Detect which cell encompasses the target text, then output its (x, y) center coordinate. 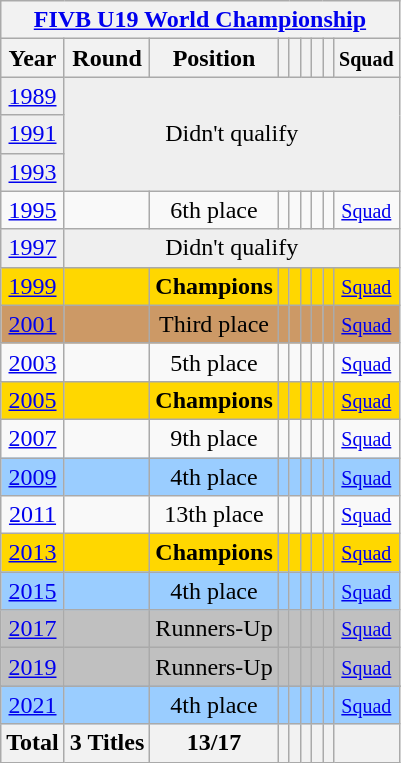
1991 (33, 134)
1993 (33, 172)
2021 (33, 705)
2007 (33, 438)
1999 (33, 286)
13/17 (214, 743)
2019 (33, 667)
Position (214, 58)
2013 (33, 553)
13th place (214, 515)
FIVB U19 World Championship (200, 20)
2015 (33, 591)
2001 (33, 324)
2017 (33, 629)
2003 (33, 362)
9th place (214, 438)
3 Titles (107, 743)
1995 (33, 210)
Third place (214, 324)
Year (33, 58)
6th place (214, 210)
Total (33, 743)
2011 (33, 515)
2005 (33, 400)
5th place (214, 362)
Round (107, 58)
1989 (33, 96)
1997 (33, 248)
2009 (33, 477)
